Identify which cell holds the provided text, then report its (X, Y) central coordinate. 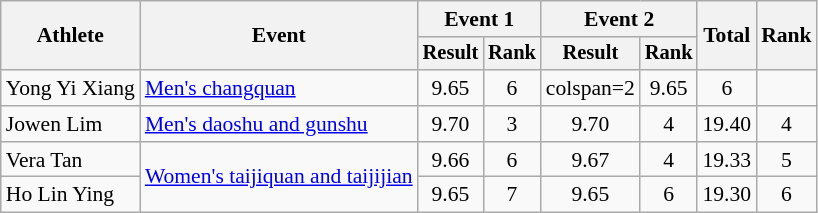
19.40 (726, 124)
19.33 (726, 160)
Vera Tan (70, 160)
Athlete (70, 36)
Ho Lin Ying (70, 195)
Event 1 (480, 19)
3 (512, 124)
5 (786, 160)
Men's daoshu and gunshu (279, 124)
Men's changquan (279, 88)
Total (726, 36)
Event 2 (620, 19)
9.66 (451, 160)
7 (512, 195)
Yong Yi Xiang (70, 88)
Women's taijiquan and taijijian (279, 178)
9.67 (590, 160)
colspan=2 (590, 88)
19.30 (726, 195)
Jowen Lim (70, 124)
Event (279, 36)
